Determine the [x, y] coordinate at the center of the cell enclosing the given text.  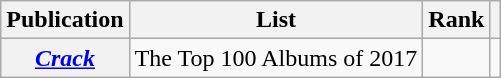
List [276, 20]
The Top 100 Albums of 2017 [276, 58]
Rank [456, 20]
Publication [65, 20]
Crack [65, 58]
